Return (x, y) of the center of cell containing provided text 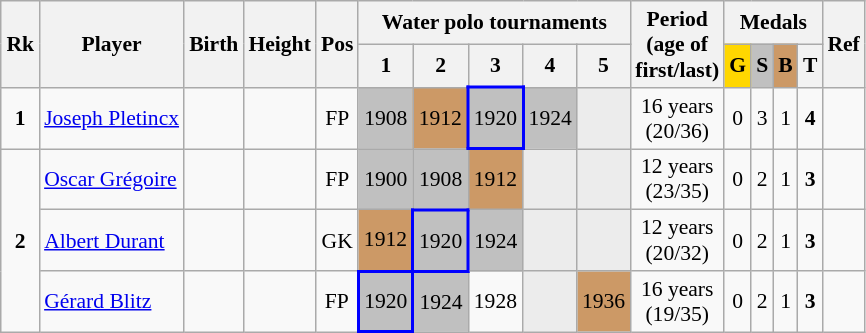
Birth (214, 44)
12 years(20/32) (677, 240)
Medals (773, 22)
Joseph Pletincx (112, 118)
Period(age offirst/last) (677, 44)
5 (604, 66)
Rk (20, 44)
Player (112, 44)
Water polo tournaments (494, 22)
G (738, 66)
1936 (604, 302)
T (810, 66)
1928 (496, 302)
16 years(20/36) (677, 118)
Ref (843, 44)
Pos (338, 44)
Oscar Grégoire (112, 180)
GK (338, 240)
S (762, 66)
1900 (386, 180)
12 years(23/35) (677, 180)
B (786, 66)
16 years(19/35) (677, 302)
Gérard Blitz (112, 302)
Height (279, 44)
Albert Durant (112, 240)
